Provide the [x, y] coordinate of the cell's center where the given text is located.  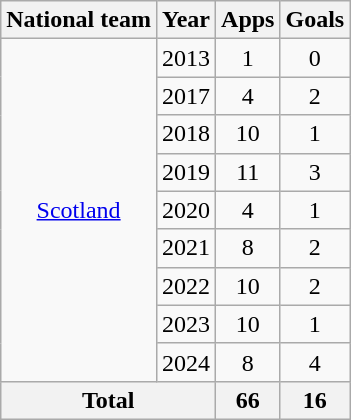
0 [315, 58]
National team [79, 20]
2019 [186, 172]
2020 [186, 210]
Apps [248, 20]
Goals [315, 20]
2021 [186, 248]
Year [186, 20]
2013 [186, 58]
2024 [186, 362]
11 [248, 172]
2017 [186, 96]
Total [108, 400]
16 [315, 400]
Scotland [79, 210]
2022 [186, 286]
2023 [186, 324]
66 [248, 400]
3 [315, 172]
2018 [186, 134]
